Return the [x, y] coordinate for the center point of the cell that contains the specified text.  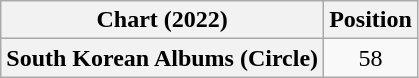
58 [371, 58]
South Korean Albums (Circle) [162, 58]
Chart (2022) [162, 20]
Position [371, 20]
